Return the (X, Y) coordinate for the center point of the cell that contains the specified text.  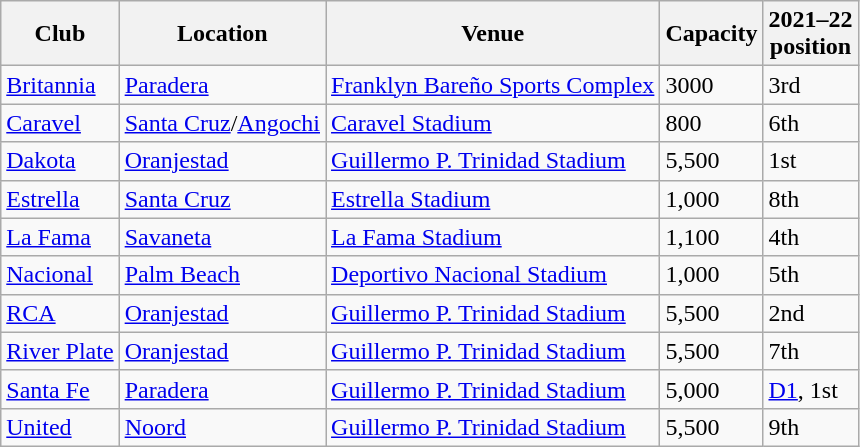
Savaneta (222, 237)
9th (810, 427)
Caravel (60, 123)
1,100 (712, 237)
D1, 1st (810, 389)
Capacity (712, 34)
2nd (810, 313)
Club (60, 34)
1st (810, 161)
Venue (493, 34)
Dakota (60, 161)
3000 (712, 85)
Estrella Stadium (493, 199)
River Plate (60, 351)
3rd (810, 85)
Nacional (60, 275)
Santa Fe (60, 389)
2021–22position (810, 34)
Estrella (60, 199)
Noord (222, 427)
United (60, 427)
5,000 (712, 389)
800 (712, 123)
Caravel Stadium (493, 123)
Santa Cruz (222, 199)
Santa Cruz/Angochi (222, 123)
Franklyn Bareño Sports Complex (493, 85)
RCA (60, 313)
6th (810, 123)
5th (810, 275)
8th (810, 199)
La Fama (60, 237)
La Fama Stadium (493, 237)
Location (222, 34)
7th (810, 351)
4th (810, 237)
Britannia (60, 85)
Palm Beach (222, 275)
Deportivo Nacional Stadium (493, 275)
